Identify which cell holds the provided text, then report its (X, Y) central coordinate. 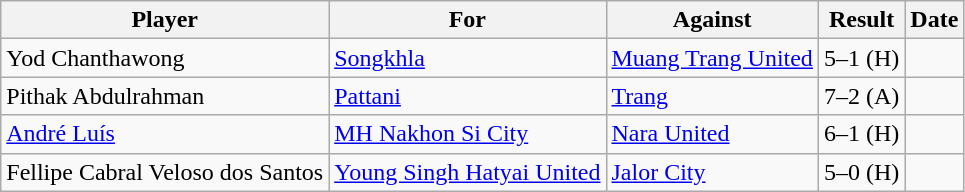
6–1 (H) (861, 134)
For (468, 20)
Songkhla (468, 58)
Jalor City (712, 172)
Result (861, 20)
Date (934, 20)
MH Nakhon Si City (468, 134)
5–0 (H) (861, 172)
André Luís (165, 134)
Trang (712, 96)
Fellipe Cabral Veloso dos Santos (165, 172)
5–1 (H) (861, 58)
Player (165, 20)
Yod Chanthawong (165, 58)
Nara United (712, 134)
Against (712, 20)
Young Singh Hatyai United (468, 172)
Pattani (468, 96)
Muang Trang United (712, 58)
7–2 (A) (861, 96)
Pithak Abdulrahman (165, 96)
